Provide the [x, y] coordinate of the cell's center where the given text is located.  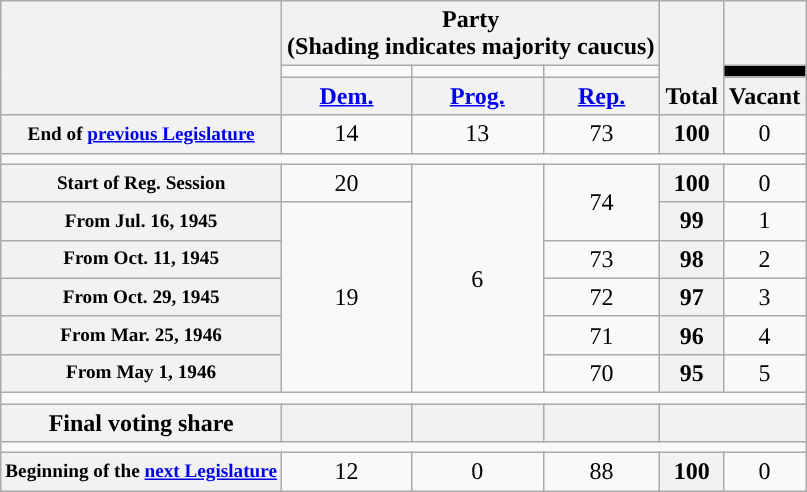
From May 1, 1946 [142, 373]
19 [347, 297]
74 [602, 202]
71 [602, 335]
From Jul. 16, 1945 [142, 221]
Rep. [602, 96]
End of previous Legislature [142, 134]
Beginning of the next Legislature [142, 472]
14 [347, 134]
2 [764, 259]
70 [602, 373]
From Mar. 25, 1946 [142, 335]
5 [764, 373]
97 [692, 297]
Start of Reg. Session [142, 183]
Party (Shading indicates majority caucus) [471, 34]
Vacant [764, 96]
1 [764, 221]
3 [764, 297]
12 [347, 472]
4 [764, 335]
Final voting share [142, 423]
96 [692, 335]
95 [692, 373]
99 [692, 221]
Dem. [347, 96]
13 [477, 134]
Total [692, 58]
Prog. [477, 96]
20 [347, 183]
From Oct. 29, 1945 [142, 297]
98 [692, 259]
72 [602, 297]
From Oct. 11, 1945 [142, 259]
88 [602, 472]
6 [477, 278]
